Find where the given text appears and provide that cell's center as [X, Y] coordinate. 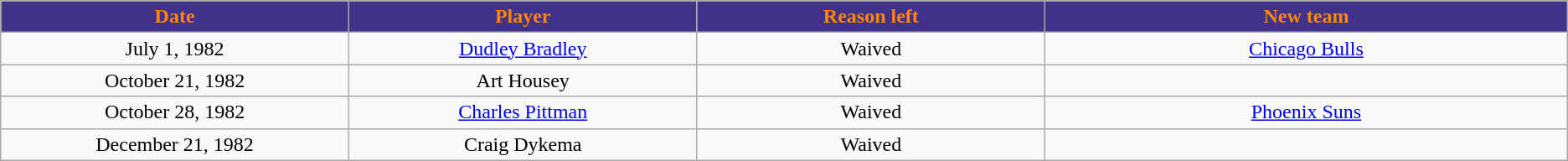
Phoenix Suns [1307, 112]
New team [1307, 17]
Player [523, 17]
October 28, 1982 [175, 112]
July 1, 1982 [175, 49]
Charles Pittman [523, 112]
Date [175, 17]
Art Housey [523, 80]
October 21, 1982 [175, 80]
December 21, 1982 [175, 144]
Chicago Bulls [1307, 49]
Dudley Bradley [523, 49]
Reason left [871, 17]
Craig Dykema [523, 144]
